From the cell containing the given text, extract its center point as [X, Y] coordinate. 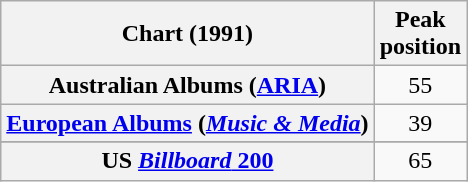
39 [420, 123]
Australian Albums (ARIA) [188, 85]
Peakposition [420, 34]
55 [420, 85]
65 [420, 161]
US Billboard 200 [188, 161]
Chart (1991) [188, 34]
European Albums (Music & Media) [188, 123]
